From the cell containing the given text, extract its center point as [X, Y] coordinate. 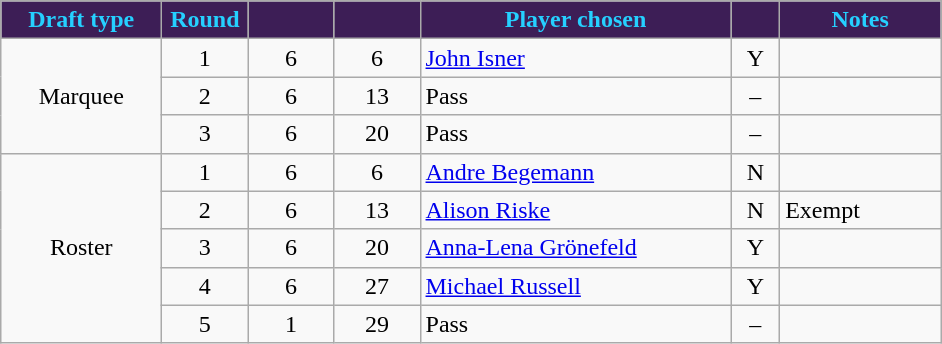
John Isner [576, 58]
Anna-Lena Grönefeld [576, 248]
Andre Begemann [576, 172]
Roster [82, 248]
Alison Riske [576, 210]
5 [205, 324]
Draft type [82, 20]
Michael Russell [576, 286]
27 [377, 286]
29 [377, 324]
Marquee [82, 96]
Notes [860, 20]
4 [205, 286]
Round [205, 20]
Exempt [860, 210]
Player chosen [576, 20]
